Scan for the cell matching the given text and deliver its (x, y) coordinate at center. 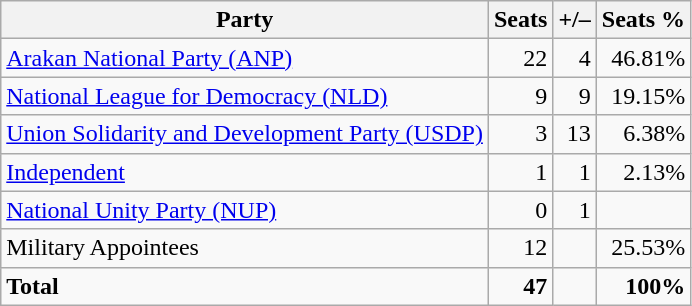
3 (520, 134)
Union Solidarity and Development Party (USDP) (245, 134)
Party (245, 20)
46.81% (643, 58)
Seats % (643, 20)
Military Appointees (245, 248)
National League for Democracy (NLD) (245, 96)
47 (520, 286)
Arakan National Party (ANP) (245, 58)
12 (520, 248)
13 (574, 134)
19.15% (643, 96)
25.53% (643, 248)
22 (520, 58)
2.13% (643, 172)
100% (643, 286)
0 (520, 210)
National Unity Party (NUP) (245, 210)
4 (574, 58)
6.38% (643, 134)
Independent (245, 172)
Seats (520, 20)
Total (245, 286)
+/– (574, 20)
